Locate the cell with the specified text and output its [X, Y] center coordinate. 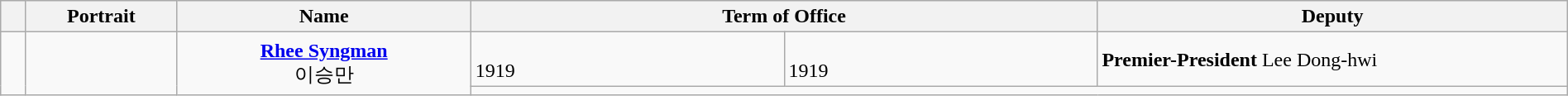
Name [324, 17]
Premier-President Lee Dong-hwi [1332, 60]
Rhee Syngman이승만 [324, 64]
Portrait [101, 17]
Deputy [1332, 17]
Term of Office [784, 17]
